Extract the [X, Y] coordinate from the center of the cell holding the provided text.  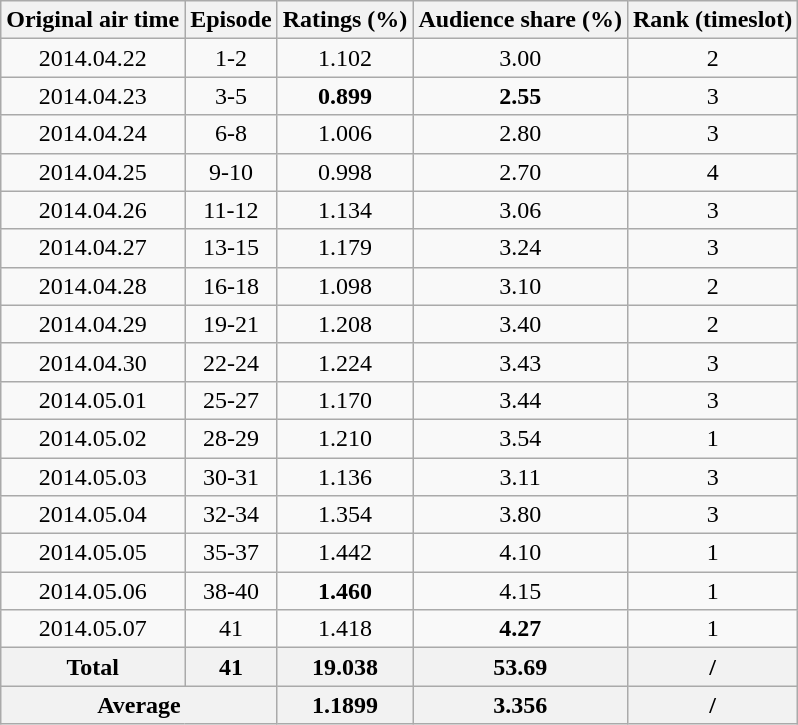
4 [712, 172]
2014.04.23 [93, 96]
1.1899 [345, 705]
3-5 [231, 96]
1.179 [345, 248]
Audience share (%) [520, 20]
1-2 [231, 58]
32-34 [231, 515]
1.134 [345, 210]
1.224 [345, 362]
Original air time [93, 20]
3.44 [520, 400]
1.418 [345, 629]
2014.04.27 [93, 248]
2014.05.05 [93, 553]
2014.05.01 [93, 400]
2014.04.26 [93, 210]
2014.04.24 [93, 134]
13-15 [231, 248]
3.356 [520, 705]
38-40 [231, 591]
1.006 [345, 134]
4.15 [520, 591]
1.460 [345, 591]
9-10 [231, 172]
3.00 [520, 58]
1.136 [345, 477]
3.24 [520, 248]
53.69 [520, 667]
3.11 [520, 477]
1.210 [345, 438]
2.70 [520, 172]
19-21 [231, 324]
1.098 [345, 286]
3.54 [520, 438]
3.06 [520, 210]
Ratings (%) [345, 20]
28-29 [231, 438]
19.038 [345, 667]
2014.05.07 [93, 629]
Episode [231, 20]
Rank (timeslot) [712, 20]
2014.04.22 [93, 58]
6-8 [231, 134]
Average [139, 705]
2014.05.02 [93, 438]
2014.04.30 [93, 362]
16-18 [231, 286]
22-24 [231, 362]
3.40 [520, 324]
0.998 [345, 172]
3.43 [520, 362]
2.55 [520, 96]
0.899 [345, 96]
1.170 [345, 400]
11-12 [231, 210]
1.208 [345, 324]
35-37 [231, 553]
1.442 [345, 553]
2014.04.28 [93, 286]
2014.04.25 [93, 172]
1.102 [345, 58]
2014.04.29 [93, 324]
2014.05.06 [93, 591]
2.80 [520, 134]
1.354 [345, 515]
4.10 [520, 553]
2014.05.03 [93, 477]
25-27 [231, 400]
Total [93, 667]
4.27 [520, 629]
3.80 [520, 515]
30-31 [231, 477]
2014.05.04 [93, 515]
3.10 [520, 286]
